Determine the (x, y) coordinate at the center of the cell enclosing the given text.  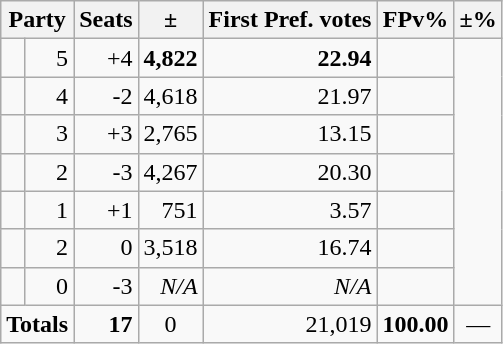
3,518 (170, 248)
4,267 (170, 172)
+4 (106, 58)
3 (48, 134)
-2 (106, 96)
22.94 (290, 58)
+3 (106, 134)
4,822 (170, 58)
5 (48, 58)
First Pref. votes (290, 20)
21.97 (290, 96)
13.15 (290, 134)
Seats (106, 20)
±% (478, 20)
4 (48, 96)
4,618 (170, 96)
21,019 (290, 324)
751 (170, 210)
Party (38, 20)
17 (106, 324)
— (478, 324)
100.00 (416, 324)
3.57 (290, 210)
1 (48, 210)
Totals (38, 324)
+1 (106, 210)
2,765 (170, 134)
± (170, 20)
20.30 (290, 172)
16.74 (290, 248)
FPv% (416, 20)
